Determine the [X, Y] coordinate at the center of the cell enclosing the given text.  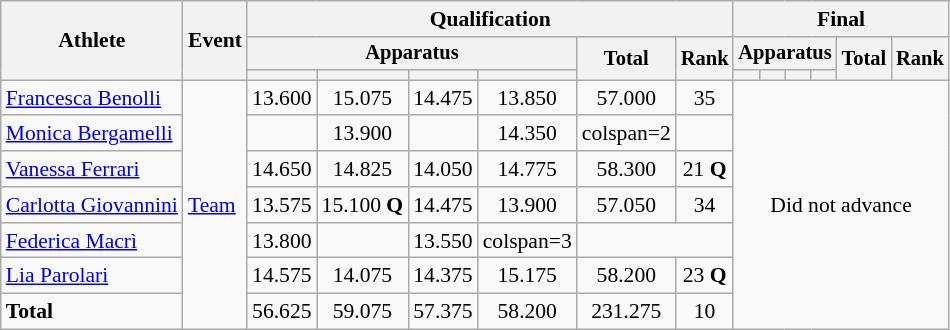
15.175 [528, 276]
23 Q [705, 276]
10 [705, 312]
57.050 [626, 205]
21 Q [705, 169]
Qualification [490, 19]
13.800 [282, 241]
Event [215, 40]
231.275 [626, 312]
14.825 [363, 169]
Lia Parolari [92, 276]
Francesca Benolli [92, 98]
14.075 [363, 276]
15.100 Q [363, 205]
colspan=2 [626, 134]
13.575 [282, 205]
14.575 [282, 276]
58.300 [626, 169]
35 [705, 98]
14.375 [442, 276]
Federica Macrì [92, 241]
Monica Bergamelli [92, 134]
colspan=3 [528, 241]
13.850 [528, 98]
57.000 [626, 98]
Did not advance [840, 204]
13.550 [442, 241]
14.775 [528, 169]
34 [705, 205]
14.650 [282, 169]
Carlotta Giovannini [92, 205]
Team [215, 204]
14.350 [528, 134]
Final [840, 19]
Athlete [92, 40]
13.600 [282, 98]
59.075 [363, 312]
14.050 [442, 169]
57.375 [442, 312]
56.625 [282, 312]
Vanessa Ferrari [92, 169]
15.075 [363, 98]
